Locate the cell with the specified text and output its (x, y) center coordinate. 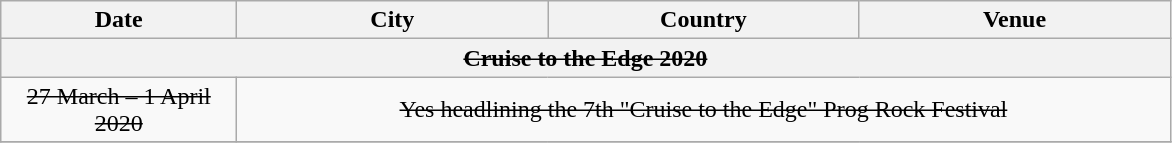
Country (704, 20)
Date (119, 20)
Yes headlining the 7th "Cruise to the Edge" Prog Rock Festival (704, 110)
Cruise to the Edge 2020 (586, 58)
27 March – 1 April 2020 (119, 110)
City (392, 20)
Venue (1014, 20)
